Search for the cell housing the specified text and yield its [X, Y] center coordinate. 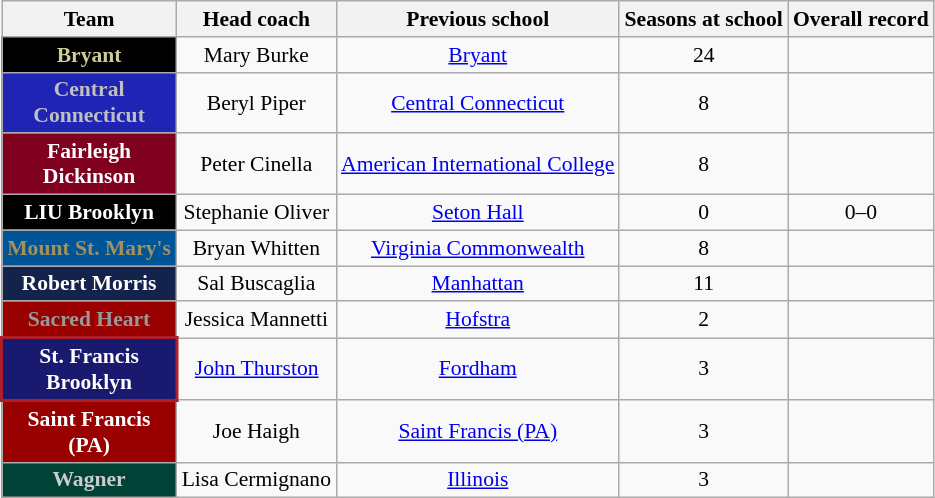
Seton Hall [478, 213]
Mount St. Mary's [90, 248]
Sal Buscaglia [256, 284]
Jessica Mannetti [256, 320]
Fairleigh Dickinson [90, 164]
Manhattan [478, 284]
11 [703, 284]
Hofstra [478, 320]
LIU Brooklyn [90, 213]
American International College [478, 164]
Overall record [861, 19]
Previous school [478, 19]
2 [703, 320]
Seasons at school [703, 19]
Head coach [256, 19]
Lisa Cermignano [256, 480]
Mary Burke [256, 55]
Team [90, 19]
Beryl Piper [256, 102]
24 [703, 55]
Robert Morris [90, 284]
Sacred Heart [90, 320]
0–0 [861, 213]
Virginia Commonwealth [478, 248]
0 [703, 213]
St. Francis Brooklyn [90, 370]
Stephanie Oliver [256, 213]
Bryan Whitten [256, 248]
Fordham [478, 370]
Wagner [90, 480]
Illinois [478, 480]
Joe Haigh [256, 432]
Peter Cinella [256, 164]
John Thurston [256, 370]
